From the cell containing the given text, extract its center point as [x, y] coordinate. 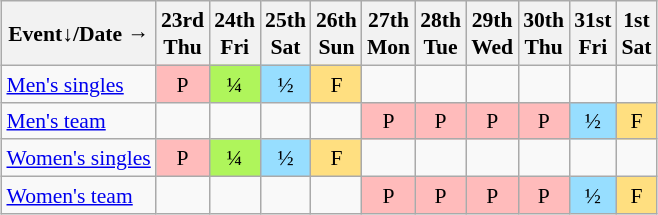
Men's singles [78, 84]
29thWed [492, 33]
30thThu [544, 33]
24thFri [234, 33]
Event↓/Date → [78, 33]
26thSun [336, 33]
1stSat [636, 33]
Women's team [78, 194]
27thMon [388, 33]
25thSat [286, 33]
23rdThu [182, 33]
Women's singles [78, 158]
Men's team [78, 120]
31stFri [592, 33]
28thTue [440, 33]
